Pinpoint the cell where the given text exists, returning its (x, y) midpoint coordinate. 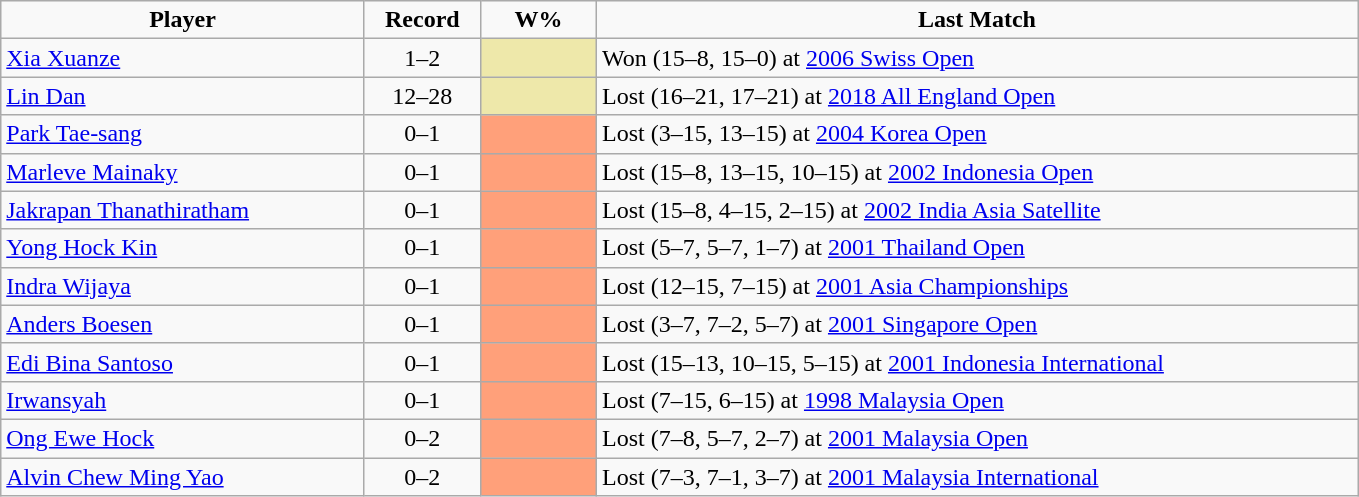
Lost (12–15, 7–15) at 2001 Asia Championships (976, 286)
Lost (7–8, 5–7, 2–7) at 2001 Malaysia Open (976, 438)
Lin Dan (183, 96)
Lost (15–8, 4–15, 2–15) at 2002 India Asia Satellite (976, 210)
Lost (15–8, 13–15, 10–15) at 2002 Indonesia Open (976, 172)
Indra Wijaya (183, 286)
Anders Boesen (183, 324)
12–28 (422, 96)
Last Match (976, 20)
Lost (7–15, 6–15) at 1998 Malaysia Open (976, 400)
Lost (3–7, 7–2, 5–7) at 2001 Singapore Open (976, 324)
Edi Bina Santoso (183, 362)
Lost (3–15, 13–15) at 2004 Korea Open (976, 134)
1–2 (422, 58)
Irwansyah (183, 400)
Park Tae-sang (183, 134)
Xia Xuanze (183, 58)
Won (15–8, 15–0) at 2006 Swiss Open (976, 58)
Jakrapan Thanathiratham (183, 210)
Lost (7–3, 7–1, 3–7) at 2001 Malaysia International (976, 477)
Record (422, 20)
Ong Ewe Hock (183, 438)
Lost (15–13, 10–15, 5–15) at 2001 Indonesia International (976, 362)
Yong Hock Kin (183, 248)
Lost (16–21, 17–21) at 2018 All England Open (976, 96)
W% (538, 20)
Marleve Mainaky (183, 172)
Alvin Chew Ming Yao (183, 477)
Lost (5–7, 5–7, 1–7) at 2001 Thailand Open (976, 248)
Player (183, 20)
